Determine the [X, Y] coordinate at the center of the cell enclosing the given text.  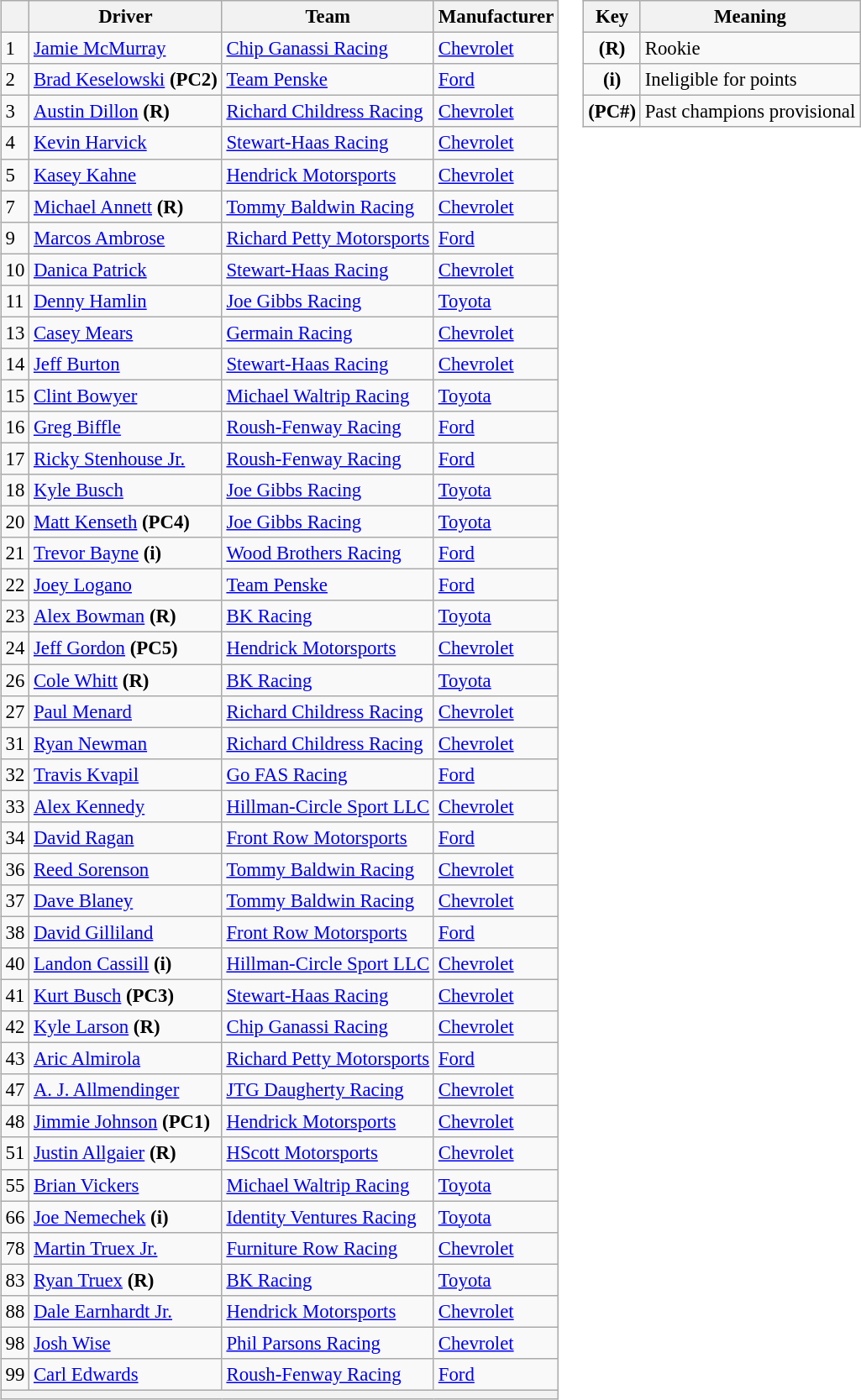
21 [15, 553]
5 [15, 175]
Germain Racing [328, 333]
Aric Almirola [126, 1059]
Denny Hamlin [126, 301]
40 [15, 964]
Kasey Kahne [126, 175]
(R) [612, 49]
Meaning [749, 17]
Kyle Larson (R) [126, 1027]
78 [15, 1248]
42 [15, 1027]
Justin Allgaier (R) [126, 1153]
Dave Blaney [126, 901]
2 [15, 80]
Cole Whitt (R) [126, 679]
Go FAS Racing [328, 774]
9 [15, 238]
Furniture Row Racing [328, 1248]
4 [15, 143]
Casey Mears [126, 333]
David Ragan [126, 837]
83 [15, 1280]
36 [15, 869]
Danica Patrick [126, 270]
Kurt Busch (PC3) [126, 995]
43 [15, 1059]
27 [15, 711]
32 [15, 774]
47 [15, 1090]
Landon Cassill (i) [126, 964]
Trevor Bayne (i) [126, 553]
26 [15, 679]
Travis Kvapil [126, 774]
Marcos Ambrose [126, 238]
22 [15, 585]
Reed Sorenson [126, 869]
Ryan Newman [126, 743]
18 [15, 490]
Michael Annett (R) [126, 207]
24 [15, 648]
Driver [126, 17]
Kevin Harvick [126, 143]
Jimmie Johnson (PC1) [126, 1122]
Team [328, 17]
Rookie [749, 49]
41 [15, 995]
Kyle Busch [126, 490]
31 [15, 743]
Austin Dillon (R) [126, 112]
20 [15, 522]
37 [15, 901]
Ryan Truex (R) [126, 1280]
Brian Vickers [126, 1185]
David Gilliland [126, 932]
(i) [612, 80]
Manufacturer [496, 17]
88 [15, 1311]
Matt Kenseth (PC4) [126, 522]
Identity Ventures Racing [328, 1217]
Paul Menard [126, 711]
(PC#) [612, 112]
A. J. Allmendinger [126, 1090]
7 [15, 207]
14 [15, 364]
34 [15, 837]
Jeff Burton [126, 364]
Wood Brothers Racing [328, 553]
33 [15, 806]
HScott Motorsports [328, 1153]
Jeff Gordon (PC5) [126, 648]
13 [15, 333]
Joe Nemechek (i) [126, 1217]
Brad Keselowski (PC2) [126, 80]
Phil Parsons Racing [328, 1343]
Dale Earnhardt Jr. [126, 1311]
17 [15, 459]
Martin Truex Jr. [126, 1248]
99 [15, 1375]
98 [15, 1343]
Ineligible for points [749, 80]
38 [15, 932]
Clint Bowyer [126, 396]
66 [15, 1217]
Ricky Stenhouse Jr. [126, 459]
11 [15, 301]
Joey Logano [126, 585]
23 [15, 616]
JTG Daugherty Racing [328, 1090]
51 [15, 1153]
55 [15, 1185]
10 [15, 270]
Jamie McMurray [126, 49]
15 [15, 396]
48 [15, 1122]
Past champions provisional [749, 112]
Alex Kennedy [126, 806]
Alex Bowman (R) [126, 616]
Key [612, 17]
Carl Edwards [126, 1375]
Greg Biffle [126, 427]
3 [15, 112]
16 [15, 427]
Josh Wise [126, 1343]
1 [15, 49]
